Scan for the cell matching the given text and deliver its [x, y] coordinate at center. 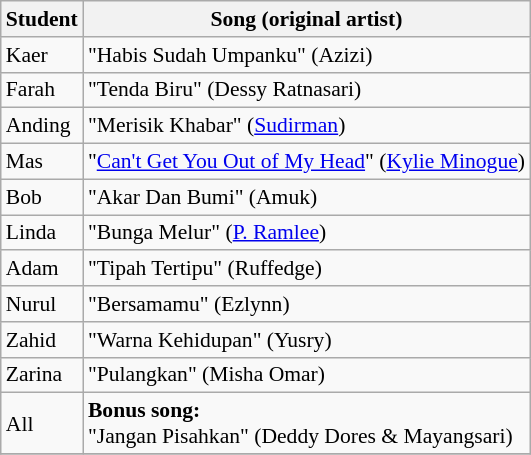
All [42, 424]
Anding [42, 126]
"Can't Get You Out of My Head" (Kylie Minogue) [306, 162]
"Akar Dan Bumi" (Amuk) [306, 197]
"Bersamamu" (Ezlynn) [306, 304]
"Warna Kehidupan" (Yusry) [306, 340]
Bob [42, 197]
Zarina [42, 375]
"Bunga Melur" (P. Ramlee) [306, 233]
Farah [42, 90]
Linda [42, 233]
Kaer [42, 55]
Song (original artist) [306, 19]
"Pulangkan" (Misha Omar) [306, 375]
"Tipah Tertipu" (Ruffedge) [306, 269]
Student [42, 19]
"Merisik Khabar" (Sudirman) [306, 126]
Bonus song: "Jangan Pisahkan" (Deddy Dores & Mayangsari) [306, 424]
Adam [42, 269]
"Habis Sudah Umpanku" (Azizi) [306, 55]
Nurul [42, 304]
"Tenda Biru" (Dessy Ratnasari) [306, 90]
Mas [42, 162]
Zahid [42, 340]
